Locate the cell with the specified text and output its [X, Y] center coordinate. 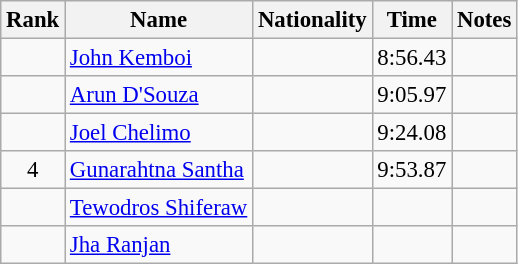
Joel Chelimo [159, 133]
9:53.87 [412, 170]
Name [159, 20]
Rank [33, 20]
Jha Ranjan [159, 245]
Notes [484, 20]
9:05.97 [412, 95]
9:24.08 [412, 133]
4 [33, 170]
Time [412, 20]
Gunarahtna Santha [159, 170]
Tewodros Shiferaw [159, 208]
Arun D'Souza [159, 95]
John Kemboi [159, 58]
8:56.43 [412, 58]
Nationality [312, 20]
